Locate the cell with the specified text and output its (x, y) center coordinate. 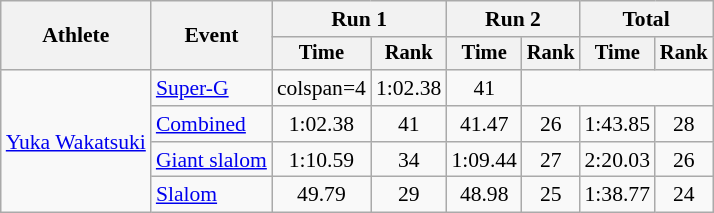
27 (551, 160)
Combined (212, 124)
1:10.59 (322, 160)
1:09.44 (484, 160)
Total (646, 19)
1:38.77 (618, 195)
29 (408, 195)
Run 2 (512, 19)
Athlete (76, 36)
1:43.85 (618, 124)
Super-G (212, 88)
Event (212, 36)
Yuka Wakatsuki (76, 141)
Run 1 (360, 19)
28 (684, 124)
colspan=4 (322, 88)
25 (551, 195)
Giant slalom (212, 160)
24 (684, 195)
2:20.03 (618, 160)
49.79 (322, 195)
48.98 (484, 195)
Slalom (212, 195)
41.47 (484, 124)
34 (408, 160)
